Extract the (X, Y) coordinate from the center of the cell holding the provided text.  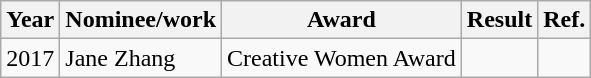
Result (499, 20)
Creative Women Award (342, 58)
Year (30, 20)
Award (342, 20)
Nominee/work (141, 20)
Jane Zhang (141, 58)
Ref. (564, 20)
2017 (30, 58)
